Find where the given text appears and provide that cell's center as [X, Y] coordinate. 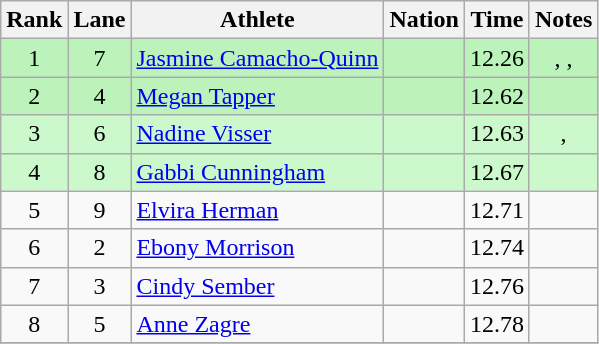
Lane [100, 20]
1 [34, 58]
Notes [563, 20]
Jasmine Camacho-Quinn [258, 58]
12.74 [496, 248]
, , [563, 58]
Time [496, 20]
Ebony Morrison [258, 248]
12.62 [496, 96]
Cindy Sember [258, 286]
Anne Zagre [258, 324]
12.76 [496, 286]
12.67 [496, 172]
9 [100, 210]
Nation [424, 20]
Athlete [258, 20]
, [563, 134]
Rank [34, 20]
Nadine Visser [258, 134]
12.78 [496, 324]
12.71 [496, 210]
12.26 [496, 58]
12.63 [496, 134]
Elvira Herman [258, 210]
Megan Tapper [258, 96]
Gabbi Cunningham [258, 172]
